Determine the (x, y) coordinate at the center of the cell enclosing the given text.  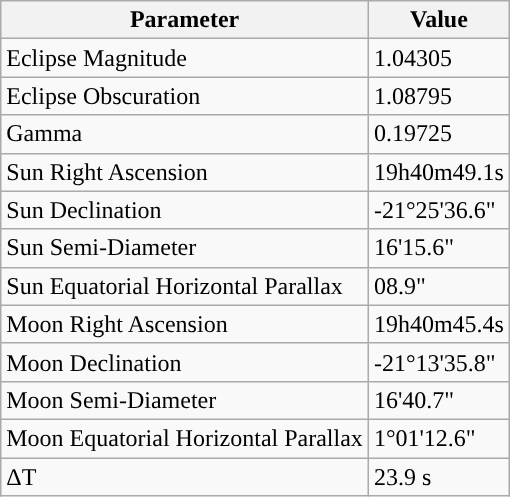
-21°13'35.8" (438, 362)
Eclipse Magnitude (185, 58)
0.19725 (438, 134)
16'15.6" (438, 248)
Moon Right Ascension (185, 324)
Moon Semi-Diameter (185, 400)
23.9 s (438, 477)
19h40m49.1s (438, 172)
Moon Declination (185, 362)
Sun Equatorial Horizontal Parallax (185, 286)
16'40.7" (438, 400)
Value (438, 20)
19h40m45.4s (438, 324)
Parameter (185, 20)
1.04305 (438, 58)
1°01'12.6" (438, 438)
1.08795 (438, 96)
Gamma (185, 134)
Sun Right Ascension (185, 172)
-21°25'36.6" (438, 210)
ΔT (185, 477)
08.9" (438, 286)
Eclipse Obscuration (185, 96)
Moon Equatorial Horizontal Parallax (185, 438)
Sun Declination (185, 210)
Sun Semi-Diameter (185, 248)
